Find where the given text appears and provide that cell's center as (X, Y) coordinate. 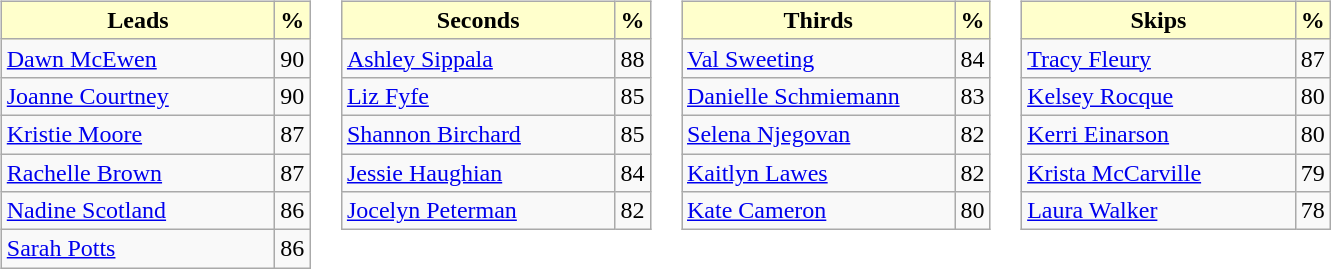
Kaitlyn Lawes (819, 173)
Thirds (819, 20)
Joanne Courtney (138, 96)
Dawn McEwen (138, 58)
83 (972, 96)
Kelsey Rocque (1159, 96)
Kate Cameron (819, 211)
79 (1312, 173)
Jessie Haughian (478, 173)
Val Sweeting (819, 58)
Krista McCarville (1159, 173)
Tracy Fleury (1159, 58)
Nadine Scotland (138, 211)
Seconds (478, 20)
88 (632, 58)
Rachelle Brown (138, 173)
Selena Njegovan (819, 134)
Leads (138, 20)
Sarah Potts (138, 249)
Skips (1159, 20)
78 (1312, 211)
Shannon Birchard (478, 134)
Liz Fyfe (478, 96)
Kristie Moore (138, 134)
Jocelyn Peterman (478, 211)
Ashley Sippala (478, 58)
Laura Walker (1159, 211)
Danielle Schmiemann (819, 96)
Kerri Einarson (1159, 134)
